Find where the given text appears and provide that cell's center as [X, Y] coordinate. 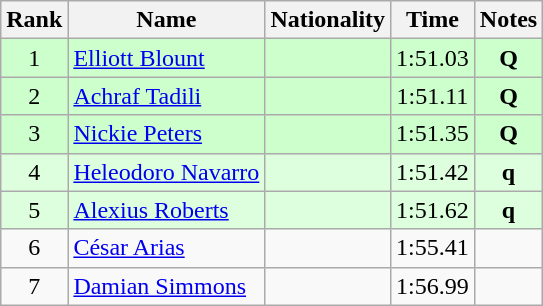
Elliott Blount [166, 58]
Nationality [328, 20]
1:51.03 [433, 58]
4 [34, 172]
César Arias [166, 248]
1:55.41 [433, 248]
6 [34, 248]
Nickie Peters [166, 134]
Alexius Roberts [166, 210]
1:51.35 [433, 134]
2 [34, 96]
1:51.11 [433, 96]
1:56.99 [433, 286]
Heleodoro Navarro [166, 172]
7 [34, 286]
Notes [508, 20]
3 [34, 134]
Rank [34, 20]
Damian Simmons [166, 286]
5 [34, 210]
Name [166, 20]
Time [433, 20]
1 [34, 58]
Achraf Tadili [166, 96]
1:51.42 [433, 172]
1:51.62 [433, 210]
